Identify which cell holds the provided text, then report its [X, Y] central coordinate. 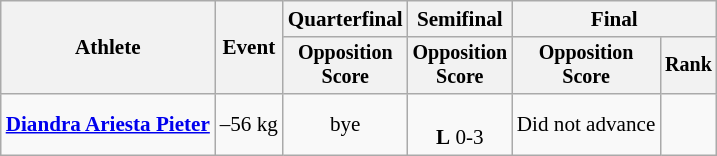
Diandra Ariesta Pieter [108, 124]
Event [249, 48]
Final [614, 18]
Athlete [108, 48]
Did not advance [586, 124]
Semifinal [460, 18]
–56 kg [249, 124]
Quarterfinal [346, 18]
L 0-3 [460, 124]
Rank [688, 65]
bye [346, 124]
